Scan for the cell matching the given text and deliver its (X, Y) coordinate at center. 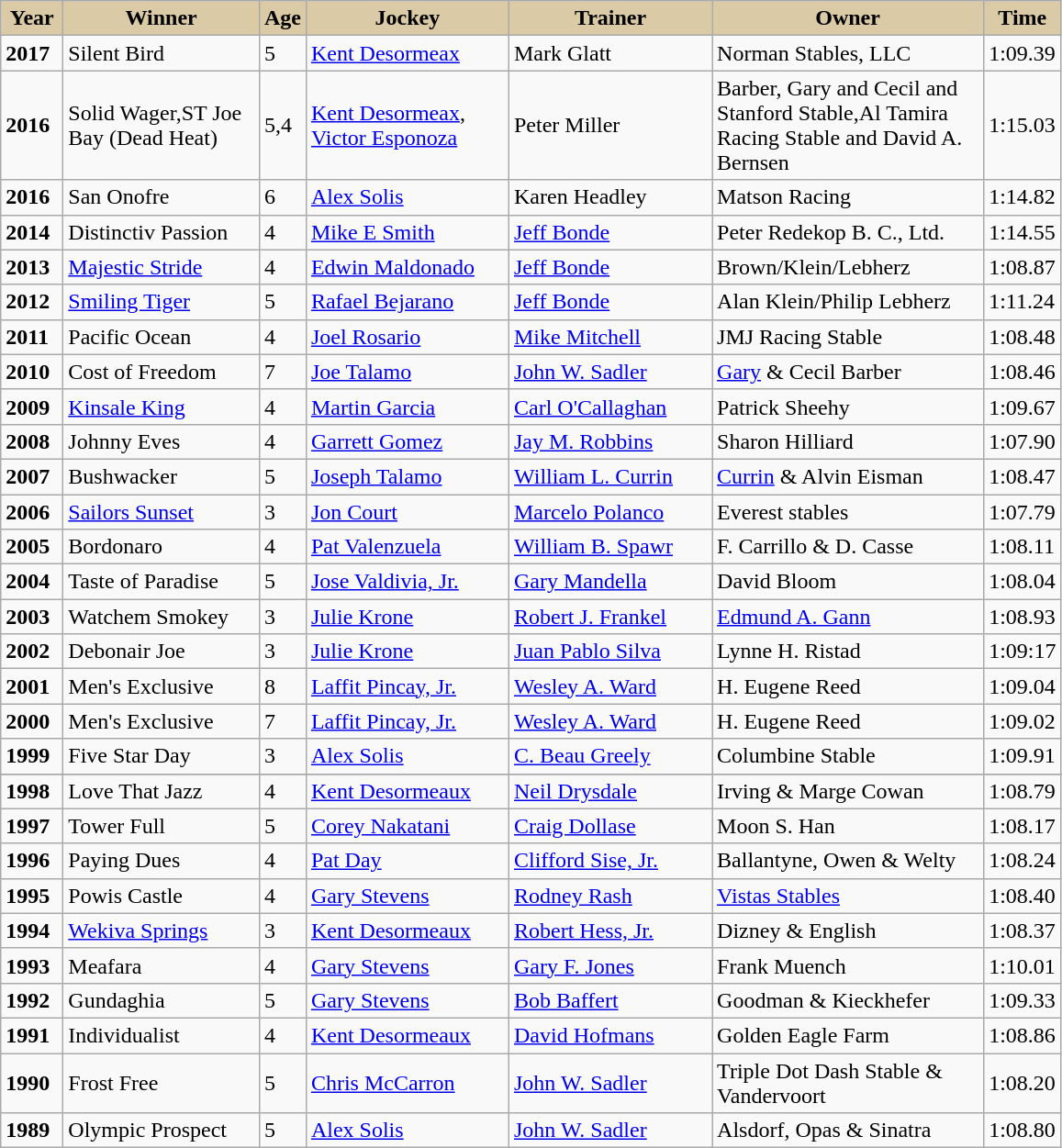
Frost Free (162, 1083)
Johnny Eves (162, 441)
Robert Hess, Jr. (609, 931)
1:08.48 (1023, 337)
2006 (32, 511)
Time (1023, 18)
1:08.86 (1023, 1035)
William B. Spawr (609, 547)
Sailors Sunset (162, 511)
1:08.87 (1023, 267)
2005 (32, 547)
Distinctiv Passion (162, 232)
Peter Miller (609, 125)
Peter Redekop B. C., Ltd. (848, 232)
Currin & Alvin Eisman (848, 476)
2013 (32, 267)
2009 (32, 407)
Powis Castle (162, 896)
Gundaghia (162, 1000)
1:07.90 (1023, 441)
Everest stables (848, 511)
Owner (848, 18)
Jon Court (408, 511)
1:09:17 (1023, 652)
1:08.80 (1023, 1131)
Joseph Talamo (408, 476)
JMJ Racing Stable (848, 337)
Olympic Prospect (162, 1131)
2003 (32, 617)
1993 (32, 965)
Love That Jazz (162, 791)
2004 (32, 582)
1:08.47 (1023, 476)
Matson Racing (848, 197)
Corey Nakatani (408, 826)
Meafara (162, 965)
Smiling Tiger (162, 302)
1998 (32, 791)
Rodney Rash (609, 896)
Kinsale King (162, 407)
1:09.39 (1023, 53)
2007 (32, 476)
William L. Currin (609, 476)
5,4 (283, 125)
Pat Valenzuela (408, 547)
1:08.46 (1023, 372)
Norman Stables, LLC (848, 53)
Golden Eagle Farm (848, 1035)
1:08.79 (1023, 791)
2002 (32, 652)
1:07.79 (1023, 511)
Lynne H. Ristad (848, 652)
Jose Valdivia, Jr. (408, 582)
Kent Desormeax, Victor Esponoza (408, 125)
Gary Mandella (609, 582)
8 (283, 686)
2011 (32, 337)
1:08.04 (1023, 582)
David Hofmans (609, 1035)
1995 (32, 896)
Goodman & Kieckhefer (848, 1000)
Marcelo Polanco (609, 511)
Martin Garcia (408, 407)
Wekiva Springs (162, 931)
2014 (32, 232)
1:08.24 (1023, 861)
Age (283, 18)
Barber, Gary and Cecil and Stanford Stable,Al Tamira Racing Stable and David A. Bernsen (848, 125)
1:14.82 (1023, 197)
Pat Day (408, 861)
Juan Pablo Silva (609, 652)
Triple Dot Dash Stable & Vandervoort (848, 1083)
6 (283, 197)
Mike Mitchell (609, 337)
Solid Wager,ST Joe Bay (Dead Heat) (162, 125)
1:08.93 (1023, 617)
Majestic Stride (162, 267)
Silent Bird (162, 53)
Edmund A. Gann (848, 617)
Brown/Klein/Lebherz (848, 267)
C. Beau Greely (609, 756)
1:09.33 (1023, 1000)
1:14.55 (1023, 232)
Kent Desormeax (408, 53)
1:10.01 (1023, 965)
Karen Headley (609, 197)
Patrick Sheehy (848, 407)
Chris McCarron (408, 1083)
Moon S. Han (848, 826)
F. Carrillo & D. Casse (848, 547)
Columbine Stable (848, 756)
Individualist (162, 1035)
Carl O'Callaghan (609, 407)
1994 (32, 931)
Sharon Hilliard (848, 441)
1996 (32, 861)
Frank Muench (848, 965)
1:08.11 (1023, 547)
2017 (32, 53)
Jockey (408, 18)
Paying Dues (162, 861)
Pacific Ocean (162, 337)
2012 (32, 302)
1:08.17 (1023, 826)
Joe Talamo (408, 372)
2001 (32, 686)
1989 (32, 1131)
Jay M. Robbins (609, 441)
San Onofre (162, 197)
1997 (32, 826)
1:09.91 (1023, 756)
Alan Klein/Philip Lebherz (848, 302)
1:15.03 (1023, 125)
Watchem Smokey (162, 617)
Bob Baffert (609, 1000)
Edwin Maldonado (408, 267)
2010 (32, 372)
Joel Rosario (408, 337)
1:09.67 (1023, 407)
Cost of Freedom (162, 372)
2000 (32, 721)
Debonair Joe (162, 652)
1:08.40 (1023, 896)
Gary & Cecil Barber (848, 372)
Trainer (609, 18)
David Bloom (848, 582)
Rafael Bejarano (408, 302)
Garrett Gomez (408, 441)
Neil Drysdale (609, 791)
1:09.04 (1023, 686)
1:11.24 (1023, 302)
Bushwacker (162, 476)
Clifford Sise, Jr. (609, 861)
Mark Glatt (609, 53)
Robert J. Frankel (609, 617)
Five Star Day (162, 756)
Year (32, 18)
1:08.37 (1023, 931)
1992 (32, 1000)
1999 (32, 756)
Mike E Smith (408, 232)
1:08.20 (1023, 1083)
Vistas Stables (848, 896)
Irving & Marge Cowan (848, 791)
1991 (32, 1035)
Taste of Paradise (162, 582)
Gary F. Jones (609, 965)
1990 (32, 1083)
2008 (32, 441)
1:09.02 (1023, 721)
Winner (162, 18)
Alsdorf, Opas & Sinatra (848, 1131)
Tower Full (162, 826)
Ballantyne, Owen & Welty (848, 861)
Dizney & English (848, 931)
Craig Dollase (609, 826)
Bordonaro (162, 547)
